From the cell containing the given text, extract its center point as (X, Y) coordinate. 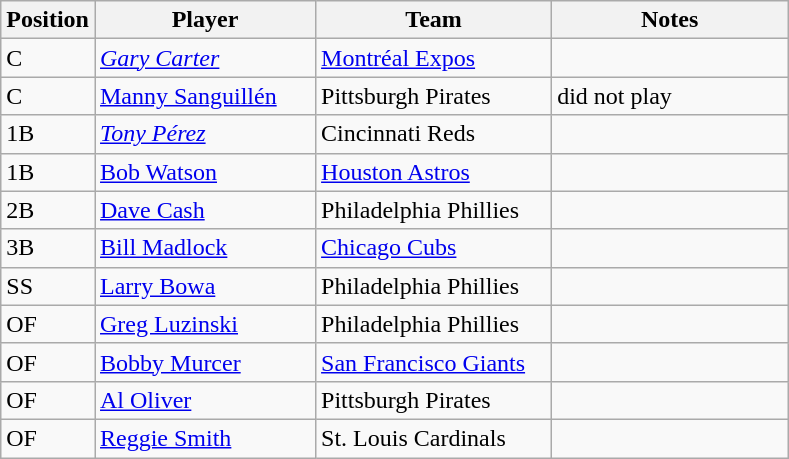
Larry Bowa (204, 286)
Tony Pérez (204, 134)
Greg Luzinski (204, 324)
Notes (670, 20)
Houston Astros (434, 172)
Bill Madlock (204, 248)
Montréal Expos (434, 58)
Player (204, 20)
Chicago Cubs (434, 248)
Dave Cash (204, 210)
Bob Watson (204, 172)
Manny Sanguillén (204, 96)
Reggie Smith (204, 438)
St. Louis Cardinals (434, 438)
3B (48, 248)
did not play (670, 96)
Al Oliver (204, 400)
2B (48, 210)
Gary Carter (204, 58)
Cincinnati Reds (434, 134)
SS (48, 286)
Position (48, 20)
San Francisco Giants (434, 362)
Bobby Murcer (204, 362)
Team (434, 20)
